Extract the (X, Y) coordinate from the center of the cell holding the provided text.  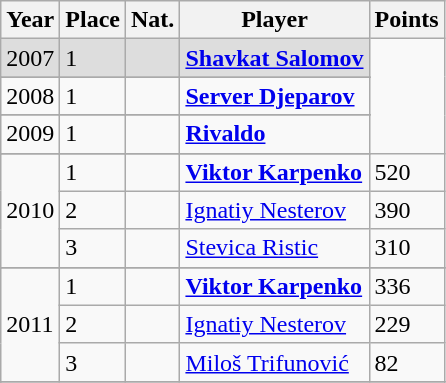
310 (406, 248)
Place (93, 20)
Nat. (153, 20)
2007 (30, 58)
Points (406, 20)
Year (30, 20)
229 (406, 324)
2008 (30, 96)
Shavkat Salomov (274, 58)
520 (406, 172)
Server Djeparov (274, 96)
Rivaldo (274, 134)
390 (406, 210)
Stevica Ristic (274, 248)
Player (274, 20)
Miloš Trifunović (274, 362)
82 (406, 362)
336 (406, 286)
2009 (30, 134)
2011 (30, 324)
2010 (30, 210)
